Return the [x, y] coordinate for the center point of the cell that contains the specified text.  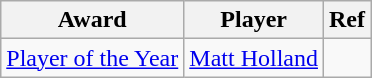
Matt Holland [254, 58]
Player of the Year [92, 58]
Player [254, 20]
Ref [346, 20]
Award [92, 20]
